Extract the [x, y] coordinate from the center of the cell holding the provided text.  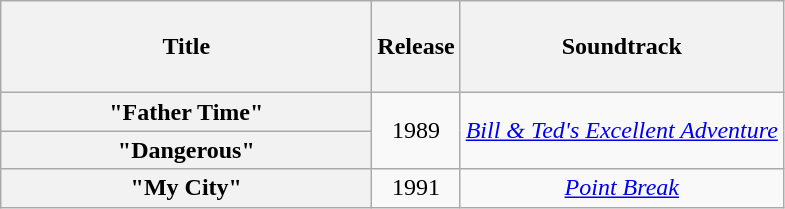
Point Break [622, 188]
"Dangerous" [186, 150]
Bill & Ted's Excellent Adventure [622, 131]
Release [416, 47]
Title [186, 47]
Soundtrack [622, 47]
"My City" [186, 188]
1989 [416, 131]
1991 [416, 188]
"Father Time" [186, 112]
